Extract the [X, Y] coordinate from the center of the cell holding the provided text.  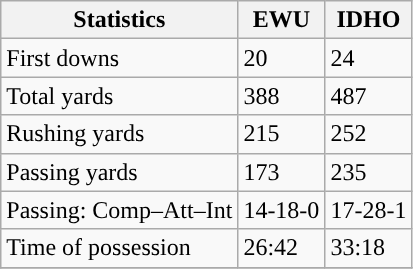
17-28-1 [368, 210]
388 [282, 96]
215 [282, 134]
IDHO [368, 20]
487 [368, 96]
33:18 [368, 248]
Statistics [120, 20]
Passing yards [120, 172]
20 [282, 58]
252 [368, 134]
EWU [282, 20]
24 [368, 58]
173 [282, 172]
Total yards [120, 96]
Time of possession [120, 248]
First downs [120, 58]
26:42 [282, 248]
235 [368, 172]
14-18-0 [282, 210]
Passing: Comp–Att–Int [120, 210]
Rushing yards [120, 134]
